Determine the (x, y) coordinate at the center of the cell enclosing the given text.  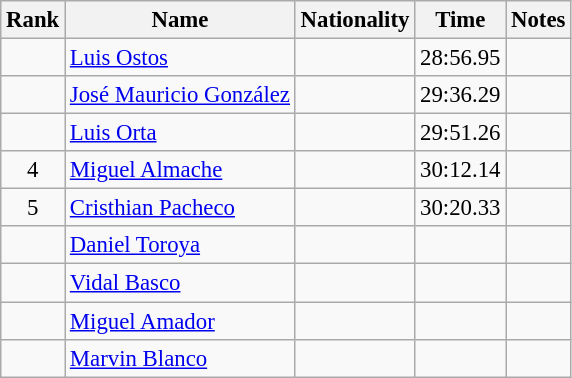
30:20.33 (460, 208)
José Mauricio González (180, 95)
30:12.14 (460, 170)
29:36.29 (460, 95)
Name (180, 20)
Rank (33, 20)
29:51.26 (460, 133)
Daniel Toroya (180, 245)
4 (33, 170)
Luis Ostos (180, 58)
28:56.95 (460, 58)
Vidal Basco (180, 283)
Luis Orta (180, 133)
Miguel Amador (180, 321)
5 (33, 208)
Miguel Almache (180, 170)
Nationality (354, 20)
Time (460, 20)
Cristhian Pacheco (180, 208)
Marvin Blanco (180, 358)
Notes (538, 20)
